Return the (X, Y) coordinate for the center point of the cell that contains the specified text.  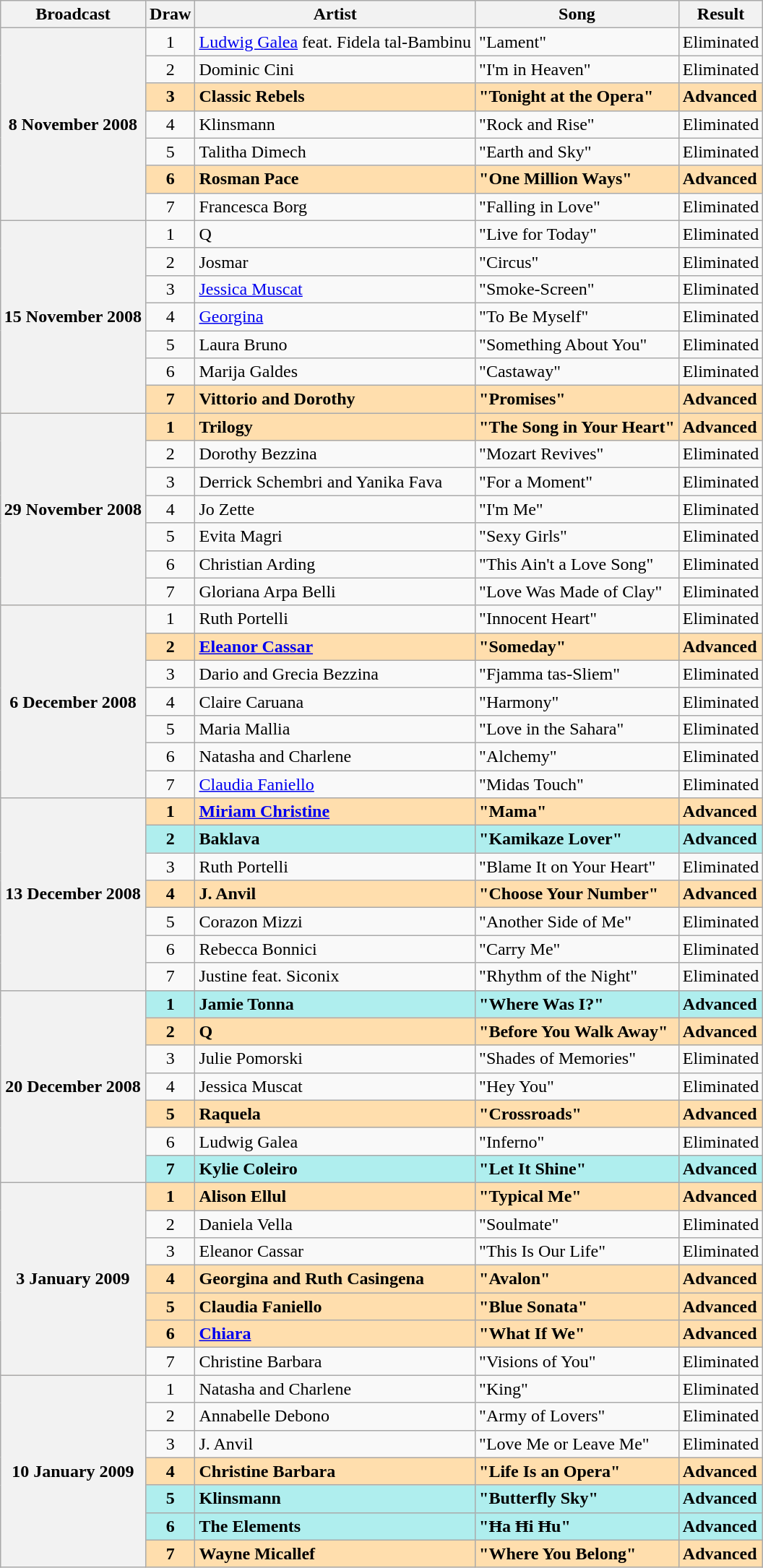
"Shades of Memories" (577, 1059)
Artist (335, 14)
Result (720, 14)
"Earth and Sky" (577, 152)
Dario and Grecia Bezzina (335, 674)
Claire Caruana (335, 701)
"Where Was I?" (577, 1004)
Marija Galdes (335, 372)
Laura Bruno (335, 345)
Kylie Coleiro (335, 1169)
Miriam Christine (335, 812)
20 December 2008 (72, 1086)
"This Is Our Life" (577, 1252)
"Circus" (577, 261)
Rebecca Bonnici (335, 949)
"Love Was Made of Clay" (577, 592)
"Butterfly Sky" (577, 1499)
"Rock and Rise" (577, 124)
"Midas Touch" (577, 784)
Evita Magri (335, 537)
"Tonight at the Opera" (577, 97)
"For a Moment" (577, 482)
Maria Mallia (335, 729)
Georgina (335, 316)
"Let It Shine" (577, 1169)
Ludwig Galea feat. Fidela tal-Bambinu (335, 42)
Draw (171, 14)
6 December 2008 (72, 701)
"Smoke-Screen" (577, 289)
"What If We" (577, 1334)
"Choose Your Number" (577, 894)
"Blame It on Your Heart" (577, 867)
Jamie Tonna (335, 1004)
"Inferno" (577, 1141)
Julie Pomorski (335, 1059)
"Sexy Girls" (577, 537)
10 January 2009 (72, 1471)
Justine feat. Siconix (335, 976)
"Rhythm of the Night" (577, 976)
"This Ain't a Love Song" (577, 564)
Dorothy Bezzina (335, 454)
"Someday" (577, 646)
Derrick Schembri and Yanika Fava (335, 482)
"Ħa Ħi Ħu" (577, 1526)
Chiara (335, 1334)
"Soulmate" (577, 1224)
"Life Is an Opera" (577, 1471)
Wayne Micallef (335, 1554)
Gloriana Arpa Belli (335, 592)
"Live for Today" (577, 234)
"I'm in Heaven" (577, 69)
Rosman Pace (335, 179)
"Love in the Sahara" (577, 729)
Classic Rebels (335, 97)
"King" (577, 1389)
29 November 2008 (72, 509)
"Alchemy" (577, 756)
"Mama" (577, 812)
Broadcast (72, 14)
"Promises" (577, 399)
Vittorio and Dorothy (335, 399)
"Typical Me" (577, 1196)
"The Song in Your Heart" (577, 427)
Talitha Dimech (335, 152)
"Harmony" (577, 701)
"Fjamma tas-Sliem" (577, 674)
"Kamikaze Lover" (577, 839)
8 November 2008 (72, 124)
"Hey You" (577, 1086)
13 December 2008 (72, 894)
"Where You Belong" (577, 1554)
"Carry Me" (577, 949)
"To Be Myself" (577, 316)
Georgina and Ruth Casingena (335, 1279)
Ludwig Galea (335, 1141)
Corazon Mizzi (335, 922)
Francesca Borg (335, 207)
The Elements (335, 1526)
Raquela (335, 1114)
3 January 2009 (72, 1278)
"One Million Ways" (577, 179)
"Army of Lovers" (577, 1416)
"Love Me or Leave Me" (577, 1444)
Jo Zette (335, 509)
Trilogy (335, 427)
"Castaway" (577, 372)
"Before You Walk Away" (577, 1031)
"Mozart Revives" (577, 454)
Daniela Vella (335, 1224)
Baklava (335, 839)
"Blue Sonata" (577, 1307)
"Avalon" (577, 1279)
"I'm Me" (577, 509)
Song (577, 14)
Alison Ellul (335, 1196)
"Visions of You" (577, 1361)
Dominic Cini (335, 69)
15 November 2008 (72, 316)
"Crossroads" (577, 1114)
"Lament" (577, 42)
Josmar (335, 261)
Annabelle Debono (335, 1416)
Christian Arding (335, 564)
"Falling in Love" (577, 207)
"Another Side of Me" (577, 922)
"Innocent Heart" (577, 619)
"Something About You" (577, 345)
